Find where the given text appears and provide that cell's center as (x, y) coordinate. 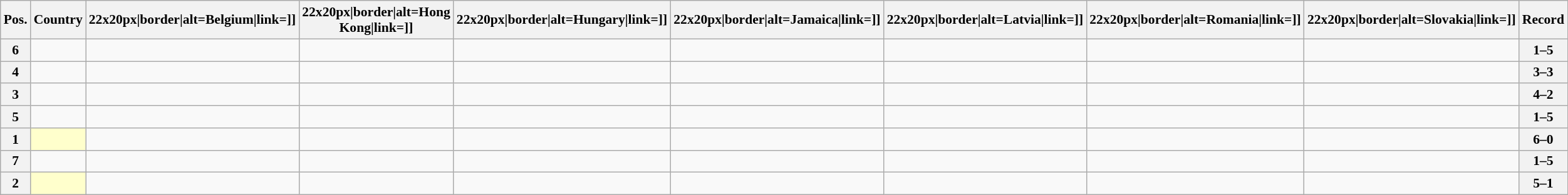
Record (1544, 20)
3–3 (1544, 72)
6 (16, 50)
22x20px|border|alt=Hungary|link=]] (562, 20)
7 (16, 161)
4–2 (1544, 95)
4 (16, 72)
6–0 (1544, 139)
1 (16, 139)
22x20px|border|alt=Jamaica|link=]] (777, 20)
22x20px|border|alt=Slovakia|link=]] (1412, 20)
22x20px|border|alt=Latvia|link=]] (985, 20)
22x20px|border|alt=Belgium|link=]] (192, 20)
22x20px|border|alt=Hong Kong|link=]] (376, 20)
22x20px|border|alt=Romania|link=]] (1195, 20)
5 (16, 117)
3 (16, 95)
Country (58, 20)
2 (16, 184)
Pos. (16, 20)
5–1 (1544, 184)
